Return the [X, Y] coordinate for the center point of the cell that contains the specified text.  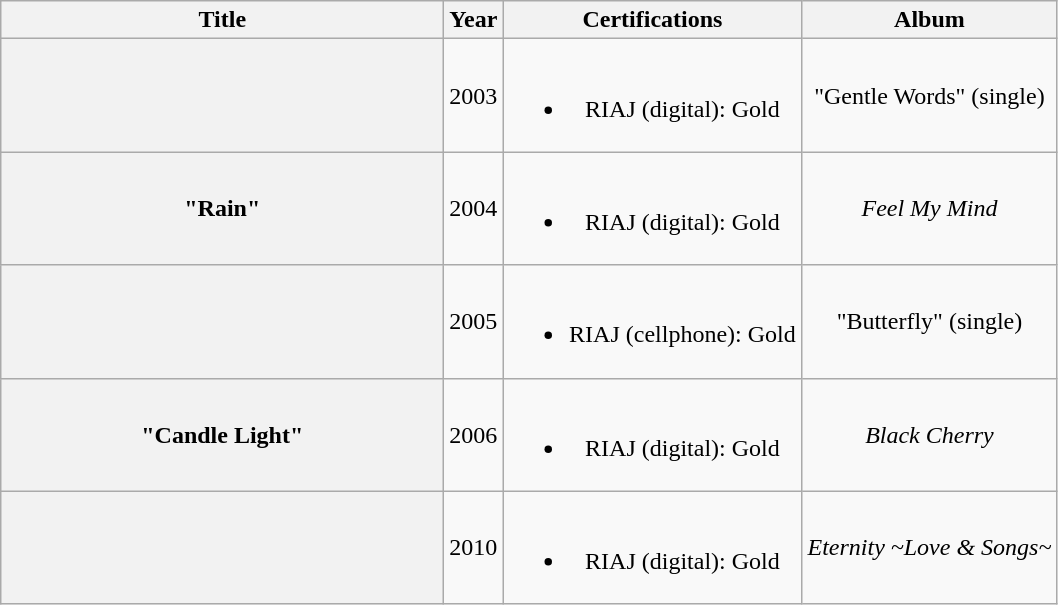
Album [930, 20]
2005 [474, 322]
Black Cherry [930, 434]
Certifications [652, 20]
2004 [474, 208]
Year [474, 20]
"Gentle Words" (single) [930, 96]
Feel My Mind [930, 208]
2006 [474, 434]
RIAJ (cellphone): Gold [652, 322]
2003 [474, 96]
Eternity ~Love & Songs~ [930, 548]
"Candle Light" [222, 434]
Title [222, 20]
"Rain" [222, 208]
"Butterfly" (single) [930, 322]
2010 [474, 548]
